Return (X, Y) of the center of cell containing provided text 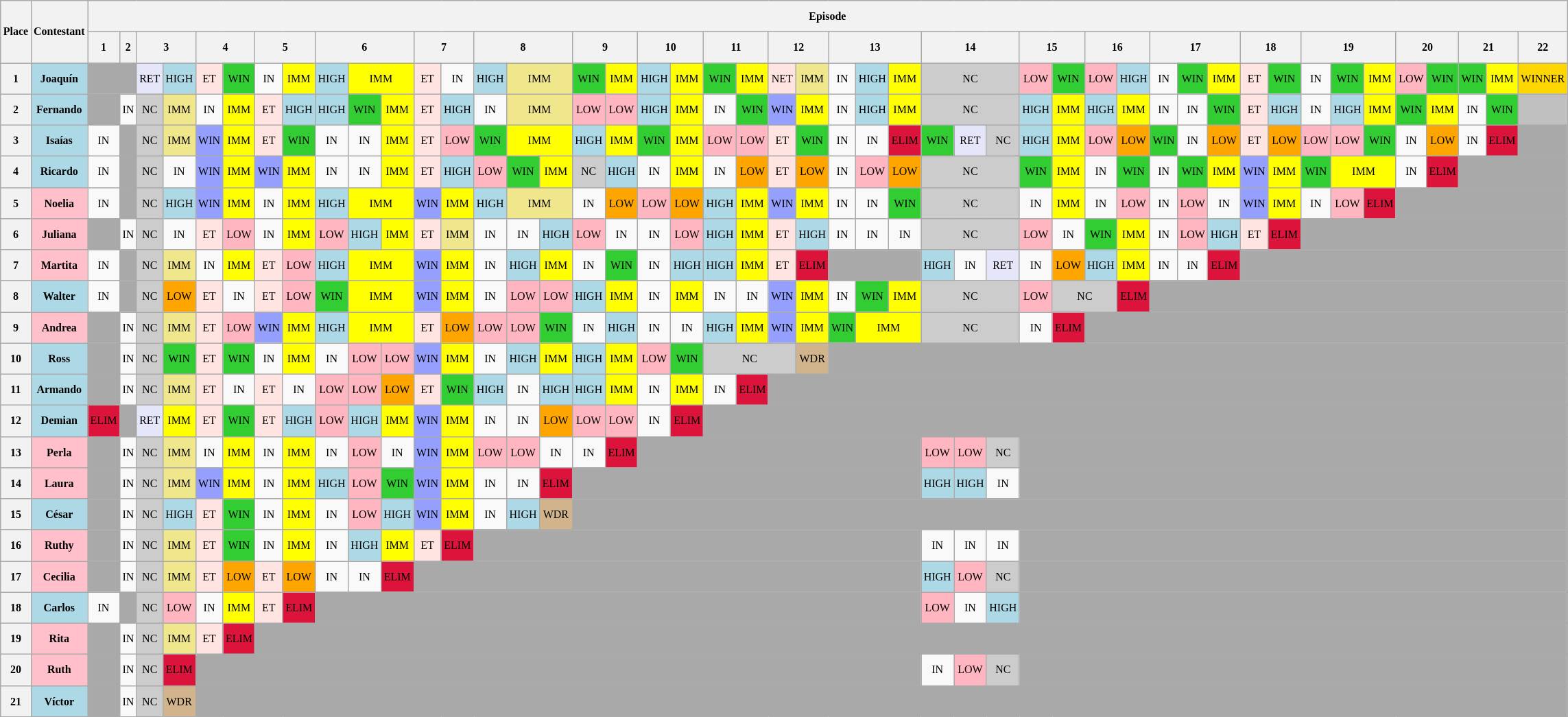
22 (1543, 47)
Fernando (59, 110)
Ross (59, 358)
Laura (59, 483)
Isaías (59, 140)
Joaquín (59, 78)
Carlos (59, 608)
Contestant (59, 32)
Noelia (59, 203)
Demian (59, 420)
Perla (59, 451)
Cecilia (59, 576)
Episode (828, 15)
Martita (59, 265)
Juliana (59, 233)
Place (16, 32)
Ruth (59, 670)
César (59, 513)
Ricardo (59, 172)
Ruthy (59, 545)
Walter (59, 296)
Rita (59, 638)
WINNER (1543, 78)
NET (782, 78)
Andrea (59, 327)
Armando (59, 390)
Víctor (59, 701)
